Capture the cell that displays the provided text and extract its (X, Y) central coordinate. 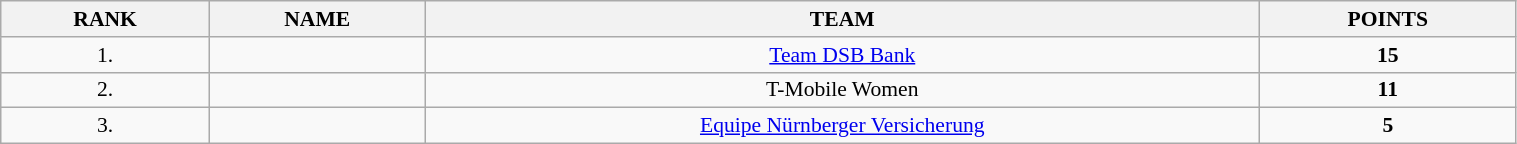
2. (106, 90)
Team DSB Bank (842, 55)
3. (106, 126)
T-Mobile Women (842, 90)
TEAM (842, 19)
1. (106, 55)
15 (1388, 55)
5 (1388, 126)
RANK (106, 19)
Equipe Nürnberger Versicherung (842, 126)
POINTS (1388, 19)
NAME (316, 19)
11 (1388, 90)
